Detect which cell encompasses the target text, then output its [x, y] center coordinate. 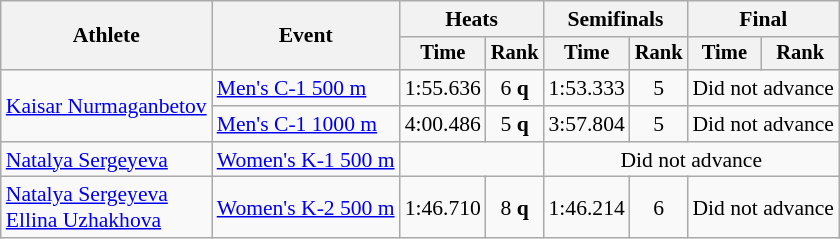
5 q [515, 124]
Men's C-1 500 m [306, 88]
6 q [515, 88]
Natalya Sergeyeva [106, 160]
Semifinals [616, 19]
Final [763, 19]
1:46.214 [587, 208]
Natalya SergeyevaEllina Uzhakhova [106, 208]
Kaisar Nurmaganbetov [106, 106]
Event [306, 36]
Heats [472, 19]
3:57.804 [587, 124]
1:53.333 [587, 88]
Athlete [106, 36]
6 [659, 208]
Women's K-2 500 m [306, 208]
4:00.486 [443, 124]
Men's C-1 1000 m [306, 124]
Women's K-1 500 m [306, 160]
1:55.636 [443, 88]
8 q [515, 208]
1:46.710 [443, 208]
